Detect which cell encompasses the target text, then output its (X, Y) center coordinate. 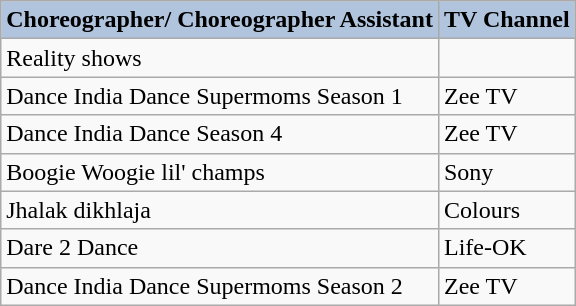
Reality shows (220, 58)
Life-OK (506, 248)
Dance India Dance Supermoms Season 1 (220, 96)
Sony (506, 172)
Boogie Woogie lil' champs (220, 172)
Colours (506, 210)
Choreographer/ Choreographer Assistant (220, 20)
Dance India Dance Supermoms Season 2 (220, 286)
TV Channel (506, 20)
Jhalak dikhlaja (220, 210)
Dance India Dance Season 4 (220, 134)
Dare 2 Dance (220, 248)
